Determine the (x, y) coordinate at the center of the cell enclosing the given text.  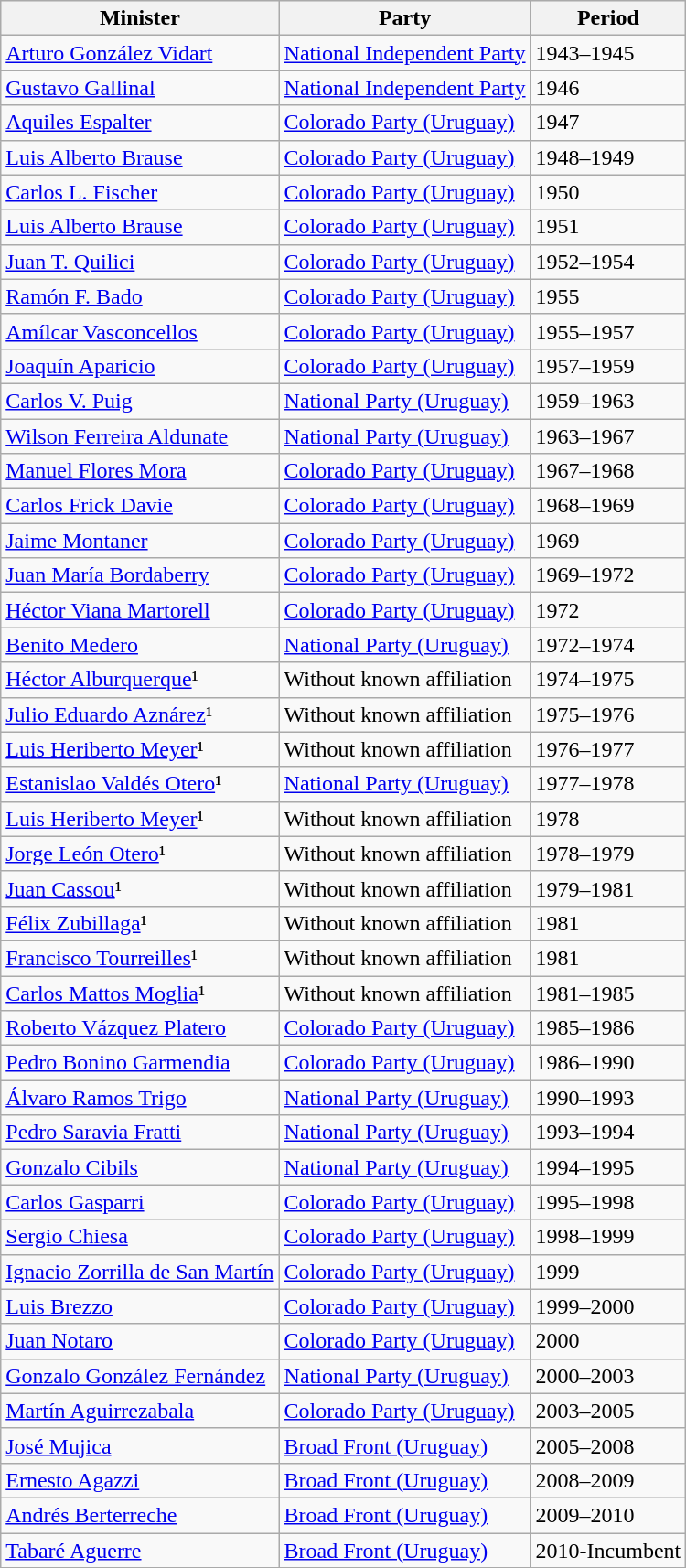
Manuel Flores Mora (140, 471)
2008–2009 (608, 1480)
Minister (140, 18)
Juan T. Quilici (140, 262)
1994–1995 (608, 1167)
Ernesto Agazzi (140, 1480)
1955 (608, 296)
2005–2008 (608, 1445)
1943–1945 (608, 53)
Andrés Berterreche (140, 1515)
1985–1986 (608, 1028)
Juan Notaro (140, 1341)
Roberto Vázquez Platero (140, 1028)
Tabaré Aguerre (140, 1551)
Carlos V. Puig (140, 401)
1959–1963 (608, 401)
1948–1949 (608, 157)
1972 (608, 610)
1963–1967 (608, 436)
Carlos L. Fischer (140, 192)
Estanislao Valdés Otero¹ (140, 784)
1978 (608, 819)
Wilson Ferreira Aldunate (140, 436)
Luis Brezzo (140, 1306)
1952–1954 (608, 262)
1969 (608, 541)
Joaquín Aparicio (140, 366)
Francisco Tourreilles¹ (140, 958)
1946 (608, 88)
Aquiles Espalter (140, 123)
Julio Eduardo Aznárez¹ (140, 714)
Amílcar Vasconcellos (140, 331)
Juan María Bordaberry (140, 575)
1990–1993 (608, 1098)
2010-Incumbent (608, 1551)
1981–1985 (608, 993)
1976–1977 (608, 749)
1986–1990 (608, 1063)
Period (608, 18)
Carlos Gasparri (140, 1202)
Arturo González Vidart (140, 53)
Héctor Viana Martorell (140, 610)
1957–1959 (608, 366)
1967–1968 (608, 471)
1974–1975 (608, 680)
Benito Medero (140, 645)
Party (404, 18)
1998–1999 (608, 1237)
Gonzalo González Fernández (140, 1376)
2000 (608, 1341)
Martín Aguirrezabala (140, 1411)
Jaime Montaner (140, 541)
1999 (608, 1272)
1978–1979 (608, 854)
1951 (608, 227)
Ignacio Zorrilla de San Martín (140, 1272)
1969–1972 (608, 575)
Pedro Saravia Fratti (140, 1133)
2003–2005 (608, 1411)
2009–2010 (608, 1515)
1999–2000 (608, 1306)
Juan Cassou¹ (140, 888)
Álvaro Ramos Trigo (140, 1098)
1977–1978 (608, 784)
Félix Zubillaga¹ (140, 923)
1947 (608, 123)
Gonzalo Cibils (140, 1167)
1968–1969 (608, 506)
1975–1976 (608, 714)
Jorge León Otero¹ (140, 854)
1979–1981 (608, 888)
Ramón F. Bado (140, 296)
Sergio Chiesa (140, 1237)
1950 (608, 192)
1993–1994 (608, 1133)
Gustavo Gallinal (140, 88)
Pedro Bonino Garmendia (140, 1063)
1972–1974 (608, 645)
2000–2003 (608, 1376)
José Mujica (140, 1445)
Carlos Frick Davie (140, 506)
1955–1957 (608, 331)
Carlos Mattos Moglia¹ (140, 993)
Héctor Alburquerque¹ (140, 680)
1995–1998 (608, 1202)
